Identify which cell holds the provided text, then report its [X, Y] central coordinate. 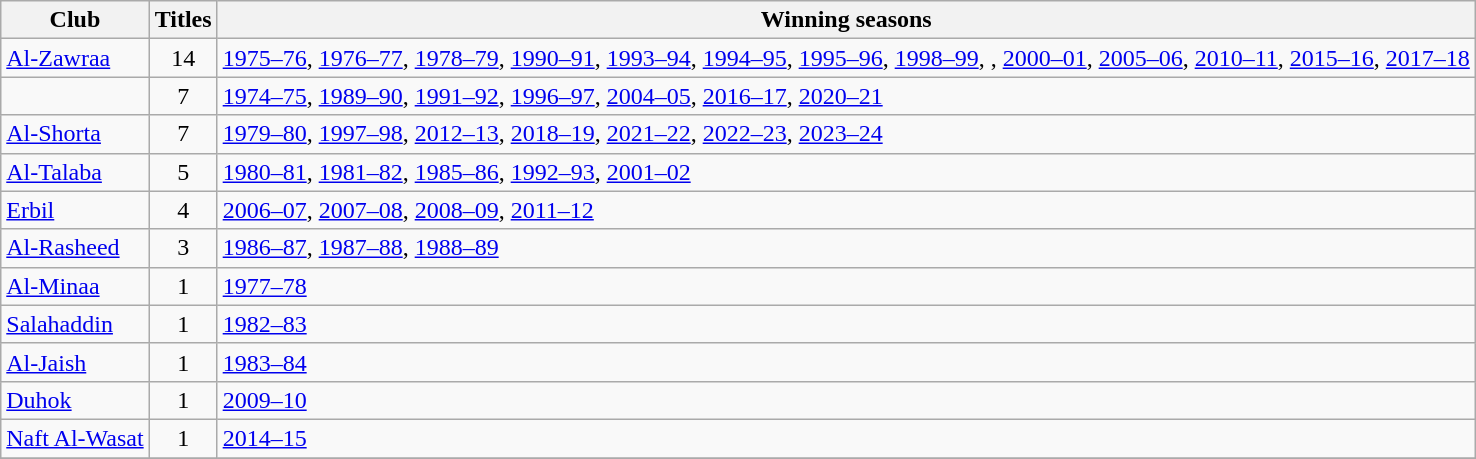
Al-Jaish [75, 362]
1980–81, 1981–82, 1985–86, 1992–93, 2001–02 [846, 172]
Naft Al-Wasat [75, 438]
1975–76, 1976–77, 1978–79, 1990–91, 1993–94, 1994–95, 1995–96, 1998–99, , 2000–01, 2005–06, 2010–11, 2015–16, 2017–18 [846, 58]
Titles [183, 20]
2009–10 [846, 400]
Al-Minaa [75, 286]
Al-Talaba [75, 172]
1979–80, 1997–98, 2012–13, 2018–19, 2021–22, 2022–23, 2023–24 [846, 134]
Al-Rasheed [75, 248]
1974–75, 1989–90, 1991–92, 1996–97, 2004–05, 2016–17, 2020–21 [846, 96]
Winning seasons [846, 20]
Duhok [75, 400]
14 [183, 58]
4 [183, 210]
1982–83 [846, 324]
3 [183, 248]
2006–07, 2007–08, 2008–09, 2011–12 [846, 210]
Erbil [75, 210]
Salahaddin [75, 324]
1977–78 [846, 286]
1986–87, 1987–88, 1988–89 [846, 248]
Al-Shorta [75, 134]
Al-Zawraa [75, 58]
2014–15 [846, 438]
5 [183, 172]
Club [75, 20]
1983–84 [846, 362]
